Capture the cell that displays the provided text and extract its [x, y] central coordinate. 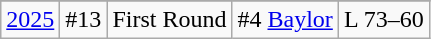
2025 [30, 20]
#4 Baylor [285, 20]
#13 [84, 20]
First Round [170, 20]
L 73–60 [384, 20]
